Return the (X, Y) coordinate for the center point of the cell that contains the specified text.  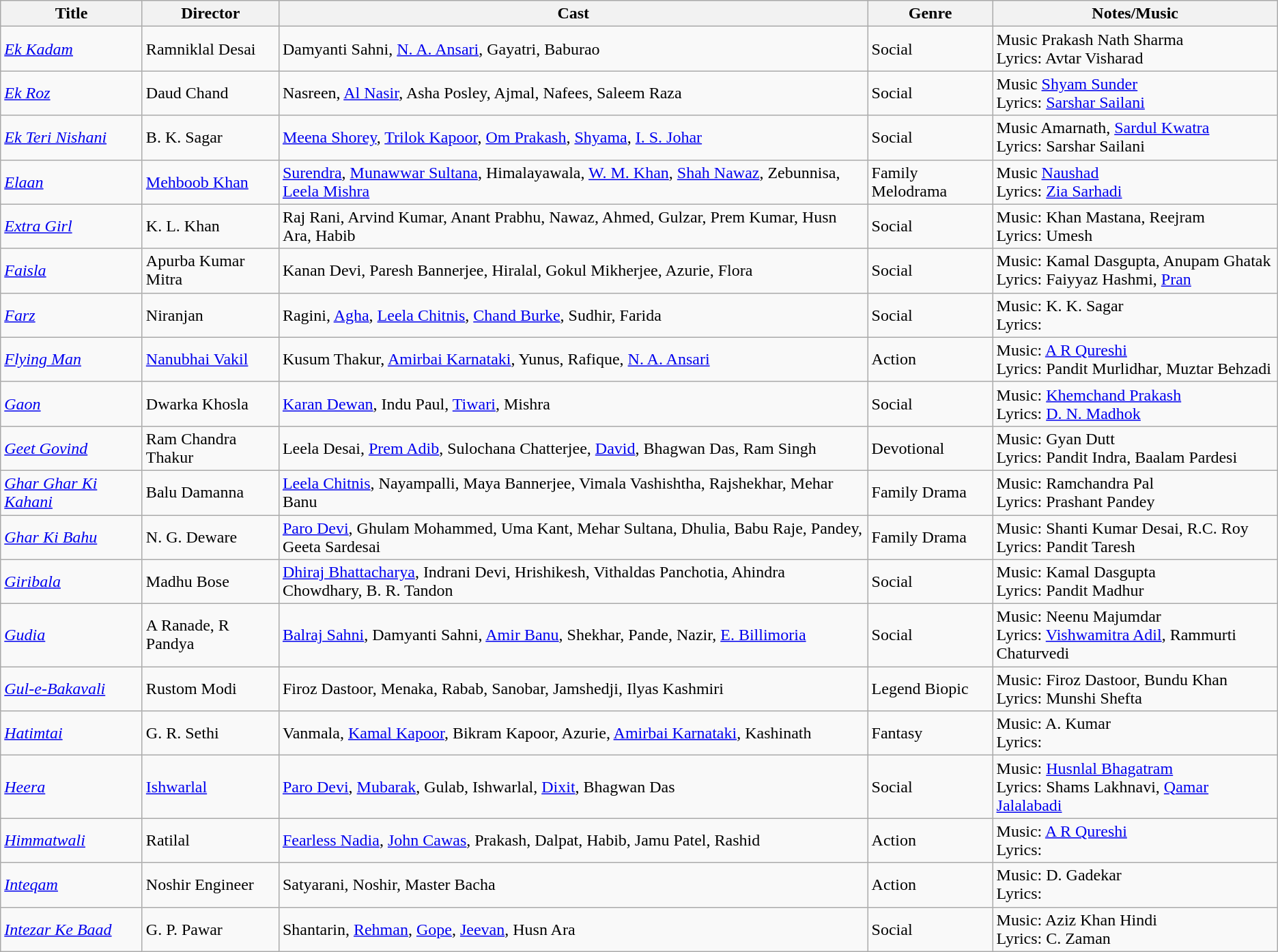
Damyanti Sahni, N. A. Ansari, Gayatri, Baburao (573, 49)
G. R. Sethi (210, 733)
Music: Husnlal BhagatramLyrics: Shams Lakhnavi, Qamar Jalalabadi (1135, 787)
Himmatwali (72, 841)
Music: K. K. SagarLyrics: (1135, 315)
Paro Devi, Ghulam Mohammed, Uma Kant, Mehar Sultana, Dhulia, Babu Raje, Pandey, Geeta Sardesai (573, 536)
Surendra, Munawwar Sultana, Himalayawala, W. M. Khan, Shah Nawaz, Zebunnisa, Leela Mishra (573, 182)
Music: Aziz Khan HindiLyrics: C. Zaman (1135, 929)
Music: A R QureshiLyrics: (1135, 841)
Ghar Ki Bahu (72, 536)
Legend Biopic (930, 689)
Rustom Modi (210, 689)
Music: Firoz Dastoor, Bundu KhanLyrics: Munshi Shefta (1135, 689)
Ghar Ghar Ki Kahani (72, 493)
B. K. Sagar (210, 138)
Flying Man (72, 359)
Music: Kamal Dasgupta, Anupam GhatakLyrics: Faiyyaz Hashmi, Pran (1135, 270)
Leela Desai, Prem Adib, Sulochana Chatterjee, David, Bhagwan Das, Ram Singh (573, 448)
Devotional (930, 448)
Music: Shanti Kumar Desai, R.C. RoyLyrics: Pandit Taresh (1135, 536)
Vanmala, Kamal Kapoor, Bikram Kapoor, Azurie, Amirbai Karnataki, Kashinath (573, 733)
Music Prakash Nath SharmaLyrics: Avtar Visharad (1135, 49)
Giribala (72, 581)
Music: Ramchandra PalLyrics: Prashant Pandey (1135, 493)
Ramniklal Desai (210, 49)
Daud Chand (210, 93)
Ishwarlal (210, 787)
Music: Gyan DuttLyrics: Pandit Indra, Baalam Pardesi (1135, 448)
Ek Teri Nishani (72, 138)
Firoz Dastoor, Menaka, Rabab, Sanobar, Jamshedji, Ilyas Kashmiri (573, 689)
Fantasy (930, 733)
Music Amarnath, Sardul KwatraLyrics: Sarshar Sailani (1135, 138)
Nanubhai Vakil (210, 359)
Music: Kamal DasguptaLyrics: Pandit Madhur (1135, 581)
Music: Khemchand PrakashLyrics: D. N. Madhok (1135, 404)
Geet Govind (72, 448)
Extra Girl (72, 227)
Gaon (72, 404)
Hatimtai (72, 733)
Title (72, 14)
Raj Rani, Arvind Kumar, Anant Prabhu, Nawaz, Ahmed, Gulzar, Prem Kumar, Husn Ara, Habib (573, 227)
Farz (72, 315)
Music: A R QureshiLyrics: Pandit Murlidhar, Muztar Behzadi (1135, 359)
Paro Devi, Mubarak, Gulab, Ishwarlal, Dixit, Bhagwan Das (573, 787)
G. P. Pawar (210, 929)
Notes/Music (1135, 14)
Ek Kadam (72, 49)
Leela Chitnis, Nayampalli, Maya Bannerjee, Vimala Vashishtha, Rajshekhar, Mehar Banu (573, 493)
Music: D. GadekarLyrics: (1135, 884)
Shantarin, Rehman, Gope, Jeevan, Husn Ara (573, 929)
Dhiraj Bhattacharya, Indrani Devi, Hrishikesh, Vithaldas Panchotia, Ahindra Chowdhary, B. R. Tandon (573, 581)
Meena Shorey, Trilok Kapoor, Om Prakash, Shyama, I. S. Johar (573, 138)
Director (210, 14)
Music Shyam SunderLyrics: Sarshar Sailani (1135, 93)
Intezar Ke Baad (72, 929)
Music: Neenu MajumdarLyrics: Vishwamitra Adil, Rammurti Chaturvedi (1135, 635)
Nasreen, Al Nasir, Asha Posley, Ajmal, Nafees, Saleem Raza (573, 93)
Genre (930, 14)
Kanan Devi, Paresh Bannerjee, Hiralal, Gokul Mikherjee, Azurie, Flora (573, 270)
Music: A. KumarLyrics: (1135, 733)
Madhu Bose (210, 581)
Fearless Nadia, John Cawas, Prakash, Dalpat, Habib, Jamu Patel, Rashid (573, 841)
Dwarka Khosla (210, 404)
Music NaushadLyrics: Zia Sarhadi (1135, 182)
Kusum Thakur, Amirbai Karnataki, Yunus, Rafique, N. A. Ansari (573, 359)
N. G. Deware (210, 536)
Ragini, Agha, Leela Chitnis, Chand Burke, Sudhir, Farida (573, 315)
Ek Roz (72, 93)
Karan Dewan, Indu Paul, Tiwari, Mishra (573, 404)
Family Melodrama (930, 182)
Gudia (72, 635)
Balu Damanna (210, 493)
Ratilal (210, 841)
Music: Khan Mastana, ReejramLyrics: Umesh (1135, 227)
Niranjan (210, 315)
A Ranade, R Pandya (210, 635)
Ram Chandra Thakur (210, 448)
Apurba Kumar Mitra (210, 270)
Faisla (72, 270)
Gul-e-Bakavali (72, 689)
Satyarani, Noshir, Master Bacha (573, 884)
Inteqam (72, 884)
K. L. Khan (210, 227)
Cast (573, 14)
Heera (72, 787)
Balraj Sahni, Damyanti Sahni, Amir Banu, Shekhar, Pande, Nazir, E. Billimoria (573, 635)
Mehboob Khan (210, 182)
Elaan (72, 182)
Noshir Engineer (210, 884)
